Identify which cell holds the provided text, then report its (x, y) central coordinate. 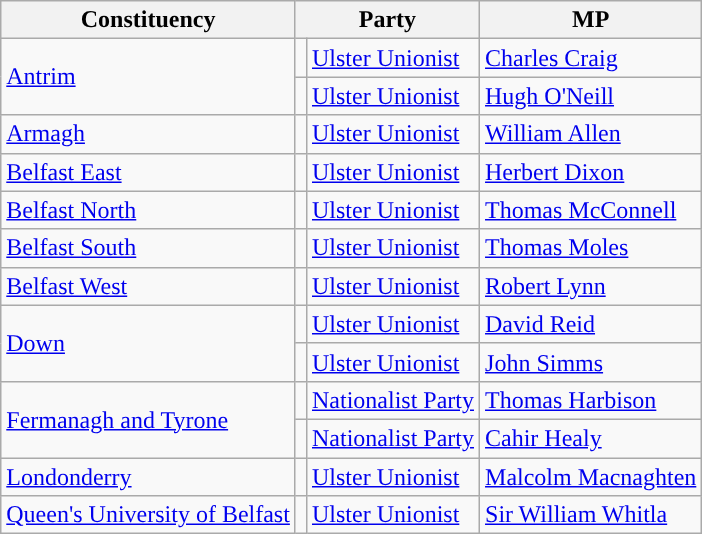
Thomas McConnell (591, 210)
David Reid (591, 324)
Queen's University of Belfast (148, 515)
Londonderry (148, 477)
Armagh (148, 134)
Fermanagh and Tyrone (148, 419)
MP (591, 20)
Antrim (148, 77)
Belfast East (148, 172)
William Allen (591, 134)
Robert Lynn (591, 286)
John Simms (591, 362)
Hugh O'Neill (591, 96)
Belfast West (148, 286)
Belfast South (148, 248)
Thomas Moles (591, 248)
Cahir Healy (591, 438)
Constituency (148, 20)
Thomas Harbison (591, 400)
Sir William Whitla (591, 515)
Party (387, 20)
Malcolm Macnaghten (591, 477)
Charles Craig (591, 58)
Belfast North (148, 210)
Herbert Dixon (591, 172)
Down (148, 343)
